Pinpoint the cell where the given text exists, returning its [X, Y] midpoint coordinate. 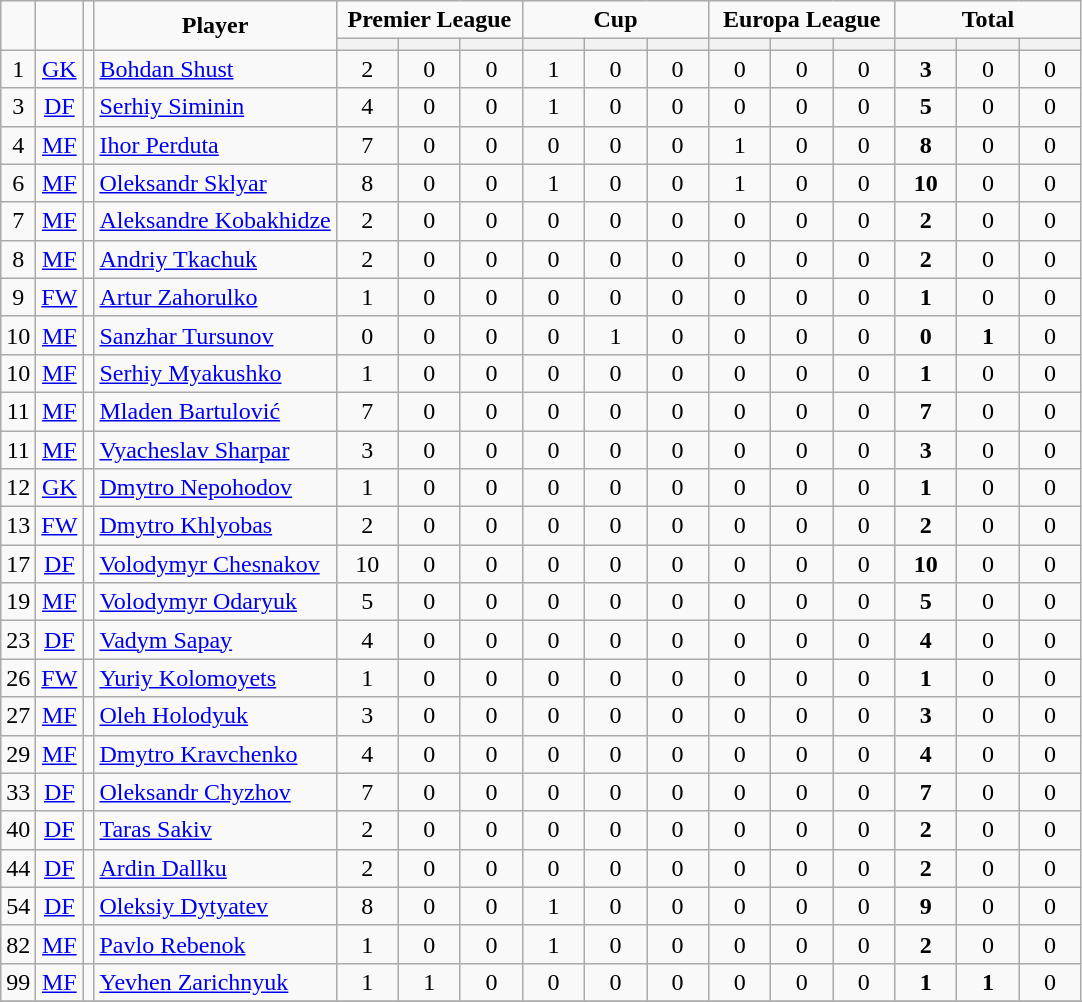
Dmytro Nepohodov [215, 488]
Taras Sakiv [215, 830]
Premier League [429, 20]
Ihor Perduta [215, 145]
Player [215, 26]
Serhiy Siminin [215, 107]
Cup [615, 20]
Oleh Holodyuk [215, 716]
Aleksandre Kobakhidze [215, 221]
Artur Zahorulko [215, 297]
Vadym Sapay [215, 640]
Dmytro Kravchenko [215, 754]
19 [18, 602]
44 [18, 868]
Oleksandr Sklyar [215, 183]
Oleksiy Dytyatev [215, 906]
Dmytro Khlyobas [215, 526]
29 [18, 754]
17 [18, 564]
12 [18, 488]
23 [18, 640]
Serhiy Myakushko [215, 373]
40 [18, 830]
Ardin Dallku [215, 868]
Pavlo Rebenok [215, 944]
Yuriy Kolomoyets [215, 678]
Europa League [802, 20]
27 [18, 716]
99 [18, 982]
Mladen Bartulović [215, 411]
Sanzhar Tursunov [215, 335]
Oleksandr Chyzhov [215, 792]
54 [18, 906]
13 [18, 526]
33 [18, 792]
Vyacheslav Sharpar [215, 449]
Andriy Tkachuk [215, 259]
Yevhen Zarichnyuk [215, 982]
Volodymyr Odaryuk [215, 602]
82 [18, 944]
Total [988, 20]
26 [18, 678]
6 [18, 183]
Volodymyr Chesnakov [215, 564]
Bohdan Shust [215, 69]
